Return the (x, y) coordinate for the center point of the cell that contains the specified text.  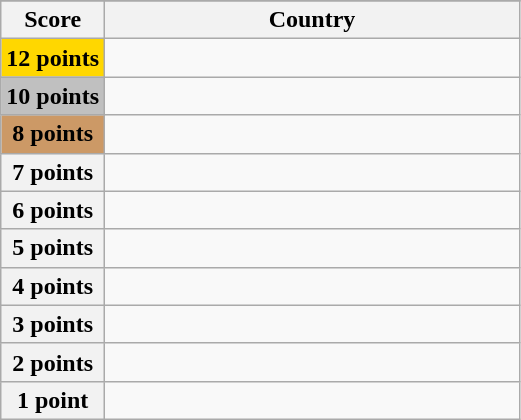
2 points (53, 362)
Country (312, 20)
7 points (53, 172)
5 points (53, 248)
1 point (53, 400)
Score (53, 20)
4 points (53, 286)
12 points (53, 58)
10 points (53, 96)
8 points (53, 134)
3 points (53, 324)
6 points (53, 210)
